Capture the cell that displays the provided text and extract its (x, y) central coordinate. 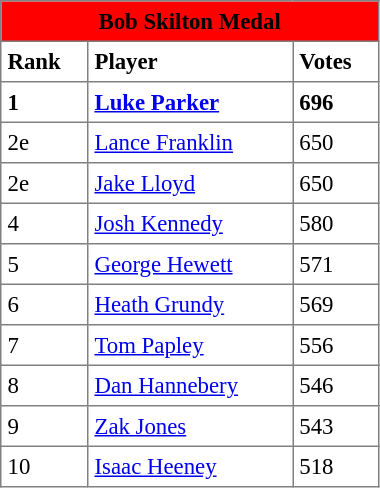
George Hewett (190, 264)
7 (44, 345)
569 (336, 304)
518 (336, 466)
Lance Franklin (190, 142)
696 (336, 102)
546 (336, 385)
Dan Hannebery (190, 385)
571 (336, 264)
1 (44, 102)
Player (190, 61)
Heath Grundy (190, 304)
Josh Kennedy (190, 223)
Jake Lloyd (190, 183)
580 (336, 223)
Isaac Heeney (190, 466)
Zak Jones (190, 426)
6 (44, 304)
556 (336, 345)
5 (44, 264)
4 (44, 223)
9 (44, 426)
10 (44, 466)
543 (336, 426)
Bob Skilton Medal (190, 21)
Rank (44, 61)
Luke Parker (190, 102)
8 (44, 385)
Votes (336, 61)
Tom Papley (190, 345)
